Provide the (X, Y) coordinate of the cell's center where the given text is located.  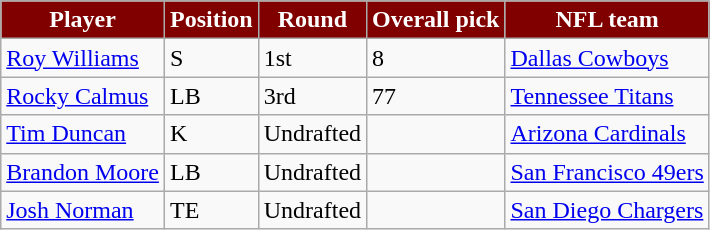
8 (436, 58)
K (211, 134)
Rocky Calmus (83, 96)
Arizona Cardinals (607, 134)
1st (312, 58)
Position (211, 20)
San Francisco 49ers (607, 172)
3rd (312, 96)
NFL team (607, 20)
Tim Duncan (83, 134)
77 (436, 96)
Brandon Moore (83, 172)
Player (83, 20)
San Diego Chargers (607, 210)
Dallas Cowboys (607, 58)
TE (211, 210)
Roy Williams (83, 58)
Round (312, 20)
Josh Norman (83, 210)
S (211, 58)
Tennessee Titans (607, 96)
Overall pick (436, 20)
